Search for the cell housing the specified text and yield its (x, y) center coordinate. 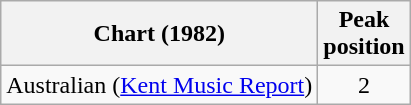
2 (364, 85)
Chart (1982) (160, 34)
Peakposition (364, 34)
Australian (Kent Music Report) (160, 85)
